Search for the cell housing the specified text and yield its [X, Y] center coordinate. 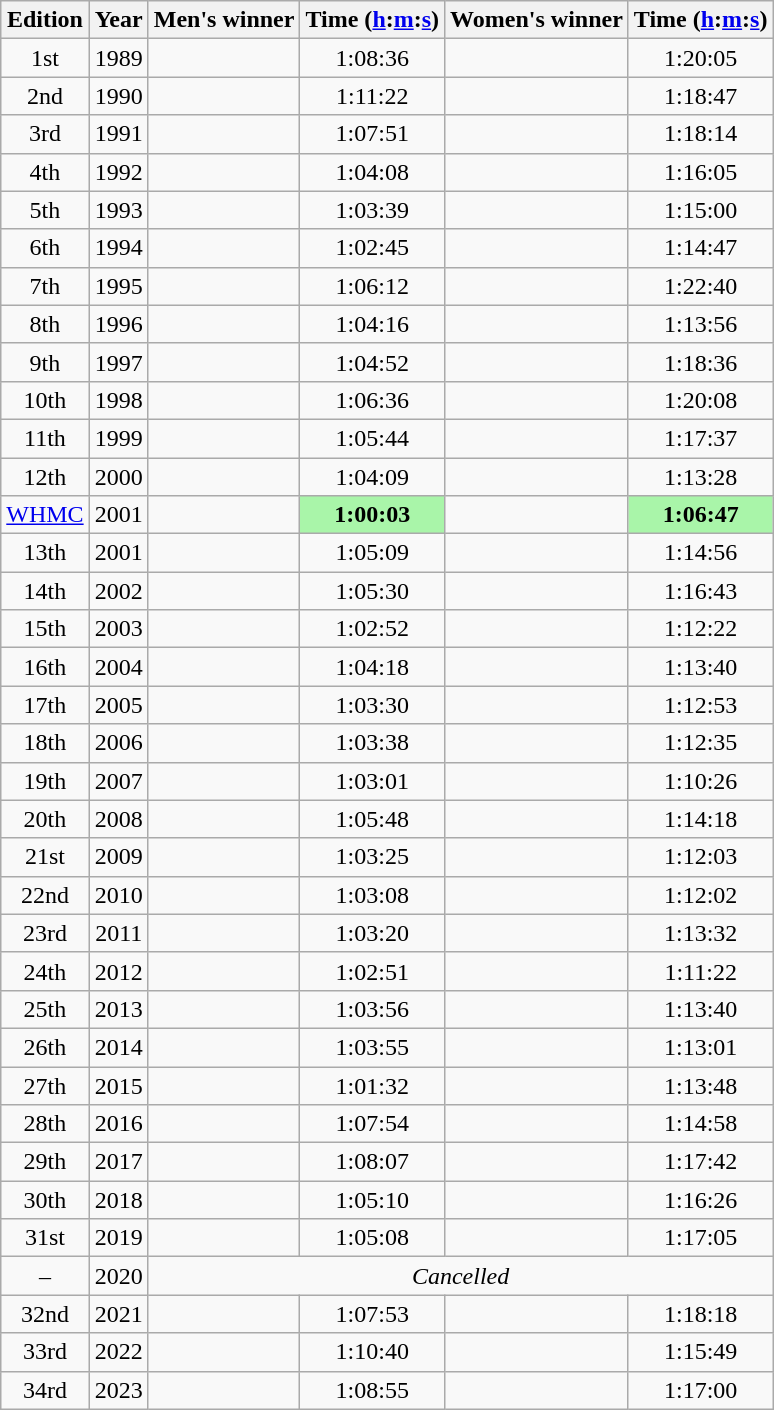
33rd [45, 1352]
2022 [118, 1352]
1:00:03 [372, 515]
1:03:55 [372, 1047]
1:03:38 [372, 743]
2007 [118, 781]
1:14:58 [700, 1124]
19th [45, 781]
1:03:20 [372, 933]
1:06:12 [372, 286]
2006 [118, 743]
1:12:22 [700, 629]
1:03:39 [372, 210]
1:04:18 [372, 667]
7th [45, 286]
2005 [118, 705]
1:02:52 [372, 629]
1:13:28 [700, 477]
Edition [45, 20]
1:05:10 [372, 1200]
25th [45, 1009]
2023 [118, 1390]
1995 [118, 286]
1:18:14 [700, 134]
9th [45, 362]
– [45, 1276]
2019 [118, 1238]
2015 [118, 1085]
1:15:00 [700, 210]
1:14:56 [700, 553]
2009 [118, 857]
15th [45, 629]
11th [45, 438]
1:16:05 [700, 172]
1:14:18 [700, 819]
1:04:52 [372, 362]
18th [45, 743]
1:05:08 [372, 1238]
32nd [45, 1314]
1:04:08 [372, 172]
2010 [118, 895]
1:08:55 [372, 1390]
26th [45, 1047]
1:17:05 [700, 1238]
2013 [118, 1009]
2003 [118, 629]
1:02:45 [372, 248]
2018 [118, 1200]
1:22:40 [700, 286]
2020 [118, 1276]
28th [45, 1124]
2016 [118, 1124]
1:12:02 [700, 895]
Women's winner [537, 20]
1:06:36 [372, 400]
1993 [118, 210]
1:13:56 [700, 324]
1991 [118, 134]
1:05:44 [372, 438]
Year [118, 20]
31st [45, 1238]
1:17:42 [700, 1162]
5th [45, 210]
1:18:18 [700, 1314]
1:04:16 [372, 324]
16th [45, 667]
23rd [45, 933]
1:20:08 [700, 400]
2012 [118, 971]
1:05:30 [372, 591]
1:04:09 [372, 477]
2nd [45, 96]
1989 [118, 58]
1:13:32 [700, 933]
1st [45, 58]
13th [45, 553]
1:03:25 [372, 857]
2014 [118, 1047]
2000 [118, 477]
1:12:53 [700, 705]
1:17:37 [700, 438]
1997 [118, 362]
12th [45, 477]
1:14:47 [700, 248]
22nd [45, 895]
20th [45, 819]
1:02:51 [372, 971]
1:12:35 [700, 743]
1:03:30 [372, 705]
1:16:26 [700, 1200]
2021 [118, 1314]
1:08:07 [372, 1162]
1:15:49 [700, 1352]
1:17:00 [700, 1390]
1:13:01 [700, 1047]
1:10:40 [372, 1352]
1:07:51 [372, 134]
1:03:56 [372, 1009]
1:05:09 [372, 553]
1996 [118, 324]
17th [45, 705]
1:13:48 [700, 1085]
3rd [45, 134]
2017 [118, 1162]
2002 [118, 591]
1994 [118, 248]
34rd [45, 1390]
1:10:26 [700, 781]
1:05:48 [372, 819]
2008 [118, 819]
1:06:47 [700, 515]
WHMC [45, 515]
1:01:32 [372, 1085]
1:20:05 [700, 58]
6th [45, 248]
1:03:08 [372, 895]
Men's winner [224, 20]
2004 [118, 667]
30th [45, 1200]
1990 [118, 96]
1:07:53 [372, 1314]
1:07:54 [372, 1124]
1992 [118, 172]
24th [45, 971]
1999 [118, 438]
21st [45, 857]
1998 [118, 400]
Cancelled [460, 1276]
1:16:43 [700, 591]
1:03:01 [372, 781]
1:18:36 [700, 362]
29th [45, 1162]
10th [45, 400]
8th [45, 324]
2011 [118, 933]
27th [45, 1085]
1:08:36 [372, 58]
1:12:03 [700, 857]
1:18:47 [700, 96]
4th [45, 172]
14th [45, 591]
